Locate the cell with the specified text and output its [X, Y] center coordinate. 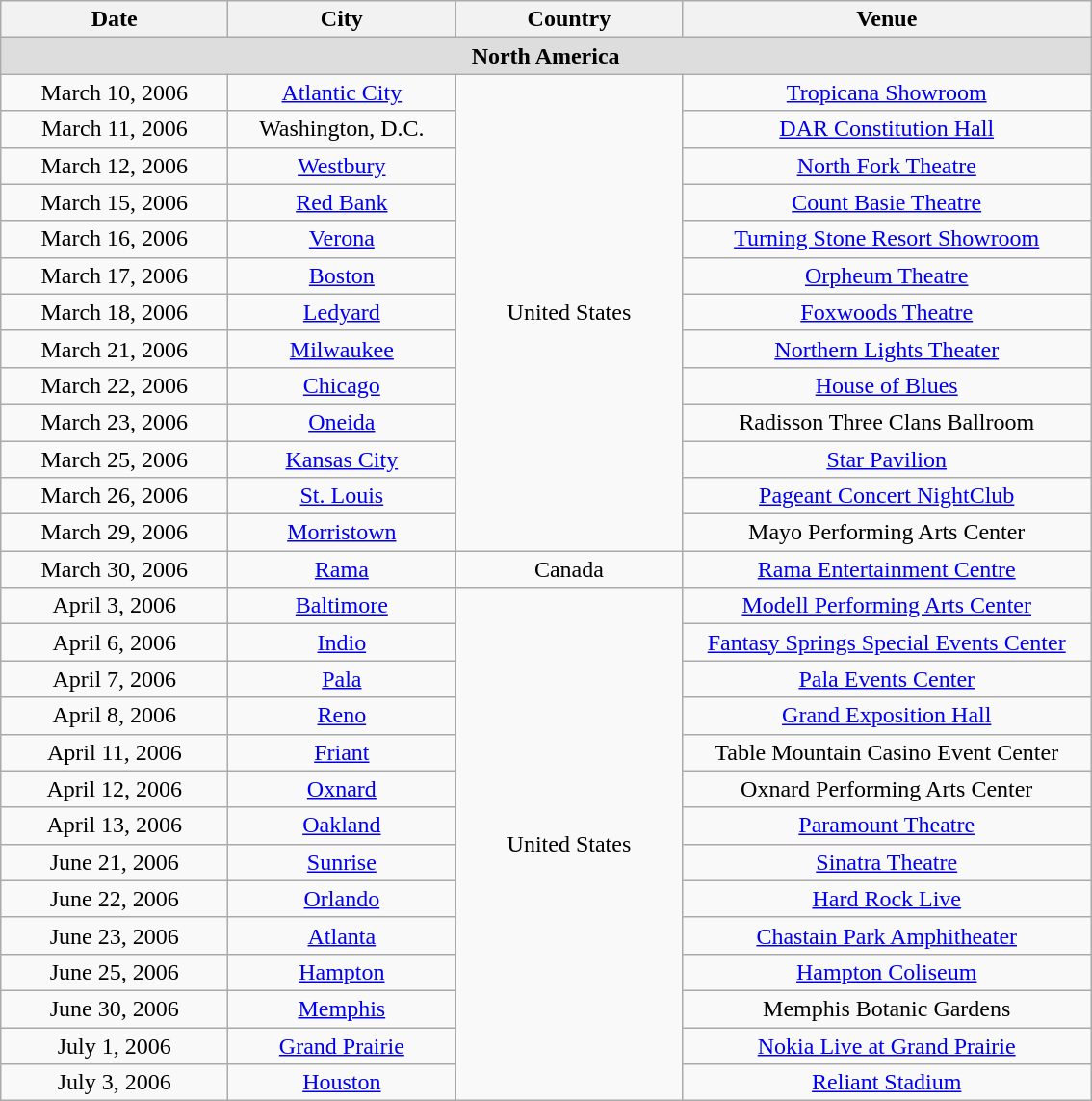
Star Pavilion [887, 459]
Milwaukee [342, 349]
Oxnard [342, 789]
April 12, 2006 [115, 789]
June 22, 2006 [115, 899]
Radisson Three Clans Ballroom [887, 422]
Oakland [342, 826]
Memphis [342, 1009]
DAR Constitution Hall [887, 129]
April 7, 2006 [115, 679]
Atlanta [342, 935]
April 11, 2006 [115, 752]
April 6, 2006 [115, 642]
June 30, 2006 [115, 1009]
Nokia Live at Grand Prairie [887, 1045]
Hampton Coliseum [887, 972]
Orpheum Theatre [887, 275]
Table Mountain Casino Event Center [887, 752]
Foxwoods Theatre [887, 312]
Westbury [342, 166]
March 17, 2006 [115, 275]
Oneida [342, 422]
Friant [342, 752]
Ledyard [342, 312]
Orlando [342, 899]
Venue [887, 19]
Country [569, 19]
April 3, 2006 [115, 606]
Atlantic City [342, 92]
Tropicana Showroom [887, 92]
March 29, 2006 [115, 533]
April 13, 2006 [115, 826]
Date [115, 19]
Hampton [342, 972]
Hard Rock Live [887, 899]
Grand Exposition Hall [887, 716]
North Fork Theatre [887, 166]
March 25, 2006 [115, 459]
Sinatra Theatre [887, 862]
June 25, 2006 [115, 972]
Verona [342, 239]
House of Blues [887, 385]
Pala [342, 679]
March 11, 2006 [115, 129]
Count Basie Theatre [887, 202]
Pageant Concert NightClub [887, 496]
Canada [569, 569]
March 23, 2006 [115, 422]
Modell Performing Arts Center [887, 606]
St. Louis [342, 496]
Indio [342, 642]
Paramount Theatre [887, 826]
April 8, 2006 [115, 716]
Oxnard Performing Arts Center [887, 789]
Red Bank [342, 202]
March 12, 2006 [115, 166]
North America [546, 56]
Baltimore [342, 606]
Turning Stone Resort Showroom [887, 239]
Reno [342, 716]
Grand Prairie [342, 1045]
Washington, D.C. [342, 129]
March 10, 2006 [115, 92]
Houston [342, 1083]
March 26, 2006 [115, 496]
Rama Entertainment Centre [887, 569]
March 30, 2006 [115, 569]
March 22, 2006 [115, 385]
March 16, 2006 [115, 239]
March 15, 2006 [115, 202]
June 21, 2006 [115, 862]
Chastain Park Amphitheater [887, 935]
March 18, 2006 [115, 312]
Kansas City [342, 459]
July 3, 2006 [115, 1083]
Pala Events Center [887, 679]
July 1, 2006 [115, 1045]
June 23, 2006 [115, 935]
Reliant Stadium [887, 1083]
Chicago [342, 385]
Mayo Performing Arts Center [887, 533]
Boston [342, 275]
Rama [342, 569]
Memphis Botanic Gardens [887, 1009]
March 21, 2006 [115, 349]
Fantasy Springs Special Events Center [887, 642]
Morristown [342, 533]
City [342, 19]
Sunrise [342, 862]
Northern Lights Theater [887, 349]
